Locate the cell with the specified text and output its (x, y) center coordinate. 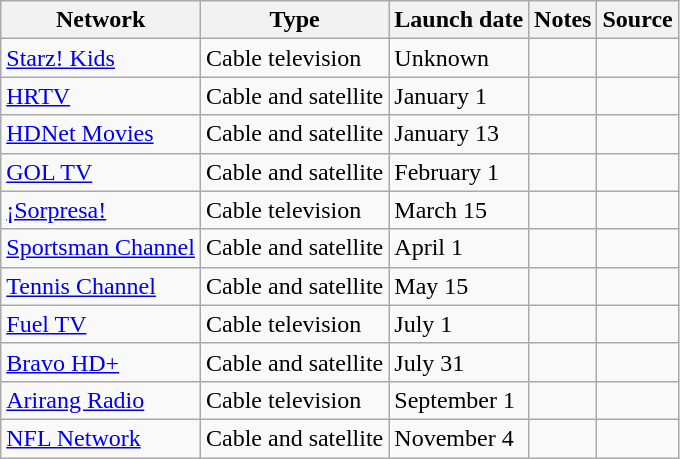
Launch date (459, 20)
Unknown (459, 58)
April 1 (459, 248)
March 15 (459, 210)
January 1 (459, 96)
Source (638, 20)
Starz! Kids (101, 58)
¡Sorpresa! (101, 210)
NFL Network (101, 438)
HRTV (101, 96)
Type (294, 20)
September 1 (459, 400)
Arirang Radio (101, 400)
GOL TV (101, 172)
Sportsman Channel (101, 248)
May 15 (459, 286)
HDNet Movies (101, 134)
January 13 (459, 134)
Fuel TV (101, 324)
July 1 (459, 324)
Network (101, 20)
Tennis Channel (101, 286)
Notes (563, 20)
Bravo HD+ (101, 362)
July 31 (459, 362)
February 1 (459, 172)
November 4 (459, 438)
